Capture the cell that displays the provided text and extract its [X, Y] central coordinate. 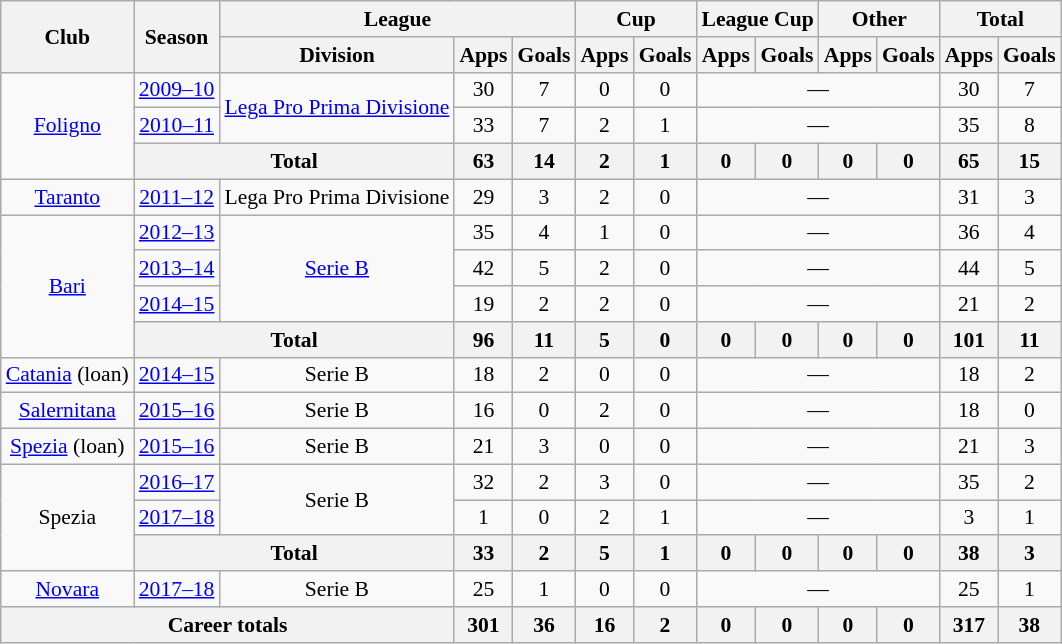
Spezia (loan) [68, 447]
19 [483, 304]
31 [969, 197]
42 [483, 269]
2012–13 [177, 233]
101 [969, 340]
2009–10 [177, 90]
14 [544, 162]
League Cup [757, 19]
2016–17 [177, 482]
Career totals [228, 625]
Foligno [68, 126]
15 [1030, 162]
Taranto [68, 197]
96 [483, 340]
Catania (loan) [68, 375]
65 [969, 162]
Season [177, 36]
2011–12 [177, 197]
317 [969, 625]
2010–11 [177, 126]
Club [68, 36]
29 [483, 197]
Salernitana [68, 411]
2013–14 [177, 269]
63 [483, 162]
Cup [636, 19]
Other [880, 19]
Bari [68, 286]
32 [483, 482]
Novara [68, 589]
Spezia [68, 518]
301 [483, 625]
Division [336, 55]
8 [1030, 126]
League [397, 19]
44 [969, 269]
